Scan for the cell matching the given text and deliver its [X, Y] coordinate at center. 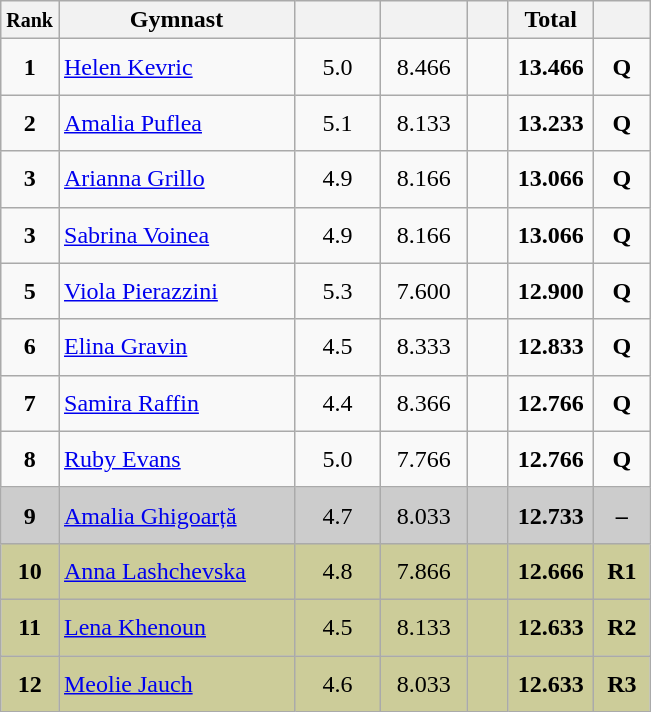
Arianna Grillo [176, 179]
4.8 [338, 571]
Ruby Evans [176, 459]
Elina Gravin [176, 347]
12.666 [551, 571]
8.466 [424, 67]
Amalia Ghigoarță [176, 515]
11 [30, 627]
Gymnast [176, 20]
Total [551, 20]
Rank [30, 20]
8.333 [424, 347]
Viola Pierazzini [176, 291]
5.3 [338, 291]
2 [30, 123]
Samira Raffin [176, 403]
7.766 [424, 459]
10 [30, 571]
4.6 [338, 684]
1 [30, 67]
8.366 [424, 403]
7.866 [424, 571]
12.733 [551, 515]
13.466 [551, 67]
4.7 [338, 515]
R3 [622, 684]
Anna Lashchevska [176, 571]
Sabrina Voinea [176, 235]
Amalia Puflea [176, 123]
Helen Kevric [176, 67]
12.900 [551, 291]
7.600 [424, 291]
12.833 [551, 347]
8 [30, 459]
R1 [622, 571]
13.233 [551, 123]
Meolie Jauch [176, 684]
7 [30, 403]
5 [30, 291]
9 [30, 515]
– [622, 515]
4.4 [338, 403]
Lena Khenoun [176, 627]
6 [30, 347]
5.1 [338, 123]
R2 [622, 627]
12 [30, 684]
